Return the [x, y] coordinate for the center point of the cell that contains the specified text.  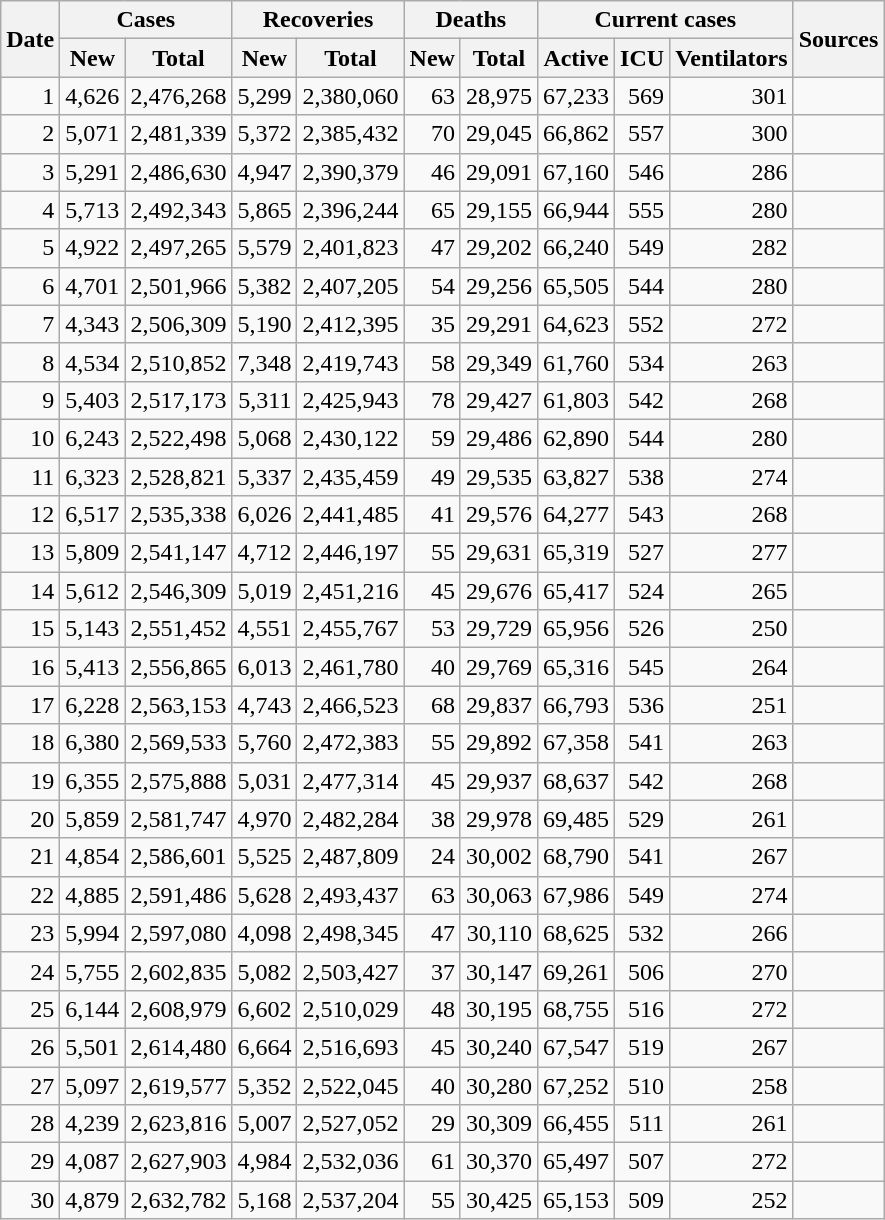
2,497,265 [178, 248]
2,586,601 [178, 857]
5,019 [264, 591]
5,501 [92, 1047]
30,195 [498, 1009]
2 [30, 134]
538 [642, 477]
252 [732, 1200]
526 [642, 629]
6,026 [264, 515]
29,349 [498, 362]
509 [642, 1200]
27 [30, 1085]
53 [432, 629]
66,793 [576, 705]
38 [432, 819]
30,370 [498, 1162]
69,485 [576, 819]
534 [642, 362]
4,701 [92, 286]
64,277 [576, 515]
Date [30, 39]
67,233 [576, 96]
5,525 [264, 857]
5,082 [264, 971]
ICU [642, 58]
11 [30, 477]
29,631 [498, 553]
29,769 [498, 667]
13 [30, 553]
2,481,339 [178, 134]
68,790 [576, 857]
25 [30, 1009]
46 [432, 172]
2,546,309 [178, 591]
49 [432, 477]
21 [30, 857]
29,676 [498, 591]
29,091 [498, 172]
524 [642, 591]
301 [732, 96]
510 [642, 1085]
65,319 [576, 553]
29,978 [498, 819]
4,343 [92, 324]
4,551 [264, 629]
5,291 [92, 172]
2,380,060 [350, 96]
545 [642, 667]
4,854 [92, 857]
9 [30, 400]
30,280 [498, 1085]
2,510,852 [178, 362]
2,623,816 [178, 1124]
29,576 [498, 515]
65,153 [576, 1200]
23 [30, 933]
2,385,432 [350, 134]
41 [432, 515]
67,358 [576, 743]
29,256 [498, 286]
28 [30, 1124]
65,505 [576, 286]
12 [30, 515]
30,240 [498, 1047]
Recoveries [318, 20]
2,412,395 [350, 324]
5 [30, 248]
6,323 [92, 477]
4,743 [264, 705]
30 [30, 1200]
5,755 [92, 971]
6,380 [92, 743]
68,755 [576, 1009]
2,396,244 [350, 210]
2,455,767 [350, 629]
569 [642, 96]
5,337 [264, 477]
5,299 [264, 96]
2,441,485 [350, 515]
2,575,888 [178, 781]
29,535 [498, 477]
6,144 [92, 1009]
Active [576, 58]
65,956 [576, 629]
2,482,284 [350, 819]
2,563,153 [178, 705]
251 [732, 705]
65,316 [576, 667]
4,712 [264, 553]
6,228 [92, 705]
4,947 [264, 172]
6,355 [92, 781]
2,510,029 [350, 1009]
536 [642, 705]
2,466,523 [350, 705]
66,240 [576, 248]
2,614,480 [178, 1047]
8 [30, 362]
532 [642, 933]
4,534 [92, 362]
2,528,821 [178, 477]
2,493,437 [350, 895]
4 [30, 210]
2,430,122 [350, 438]
250 [732, 629]
282 [732, 248]
5,168 [264, 1200]
2,597,080 [178, 933]
70 [432, 134]
30,309 [498, 1124]
29,837 [498, 705]
66,862 [576, 134]
2,527,052 [350, 1124]
66,944 [576, 210]
2,492,343 [178, 210]
19 [30, 781]
5,372 [264, 134]
58 [432, 362]
30,147 [498, 971]
2,535,338 [178, 515]
2,608,979 [178, 1009]
5,382 [264, 286]
557 [642, 134]
5,760 [264, 743]
29,937 [498, 781]
15 [30, 629]
29,155 [498, 210]
5,190 [264, 324]
2,517,173 [178, 400]
270 [732, 971]
30,002 [498, 857]
2,503,427 [350, 971]
506 [642, 971]
29,892 [498, 743]
Current cases [665, 20]
6 [30, 286]
2,602,835 [178, 971]
2,522,498 [178, 438]
5,713 [92, 210]
35 [432, 324]
78 [432, 400]
2,472,383 [350, 743]
507 [642, 1162]
4,098 [264, 933]
5,413 [92, 667]
6,243 [92, 438]
30,110 [498, 933]
5,865 [264, 210]
2,501,966 [178, 286]
516 [642, 1009]
29,729 [498, 629]
5,143 [92, 629]
68,637 [576, 781]
5,068 [264, 438]
2,477,314 [350, 781]
59 [432, 438]
Ventilators [732, 58]
22 [30, 895]
277 [732, 553]
2,407,205 [350, 286]
4,087 [92, 1162]
4,879 [92, 1200]
2,532,036 [350, 1162]
64,623 [576, 324]
5,859 [92, 819]
29,291 [498, 324]
2,498,345 [350, 933]
5,579 [264, 248]
4,984 [264, 1162]
2,591,486 [178, 895]
6,602 [264, 1009]
67,252 [576, 1085]
2,581,747 [178, 819]
62,890 [576, 438]
5,311 [264, 400]
16 [30, 667]
5,628 [264, 895]
65,417 [576, 591]
30,425 [498, 1200]
2,461,780 [350, 667]
5,352 [264, 1085]
29,486 [498, 438]
63,827 [576, 477]
527 [642, 553]
48 [432, 1009]
61 [432, 1162]
4,885 [92, 895]
5,994 [92, 933]
67,160 [576, 172]
66,455 [576, 1124]
2,401,823 [350, 248]
Deaths [470, 20]
4,239 [92, 1124]
2,537,204 [350, 1200]
7 [30, 324]
18 [30, 743]
2,487,809 [350, 857]
552 [642, 324]
26 [30, 1047]
529 [642, 819]
265 [732, 591]
69,261 [576, 971]
6,013 [264, 667]
2,541,147 [178, 553]
3 [30, 172]
266 [732, 933]
2,419,743 [350, 362]
67,986 [576, 895]
511 [642, 1124]
5,071 [92, 134]
2,506,309 [178, 324]
5,809 [92, 553]
2,446,197 [350, 553]
68 [432, 705]
6,664 [264, 1047]
5,403 [92, 400]
2,569,533 [178, 743]
2,516,693 [350, 1047]
2,451,216 [350, 591]
2,627,903 [178, 1162]
2,619,577 [178, 1085]
546 [642, 172]
2,551,452 [178, 629]
Cases [146, 20]
2,425,943 [350, 400]
2,476,268 [178, 96]
29,427 [498, 400]
29,202 [498, 248]
20 [30, 819]
2,486,630 [178, 172]
2,556,865 [178, 667]
5,031 [264, 781]
29,045 [498, 134]
543 [642, 515]
54 [432, 286]
30,063 [498, 895]
17 [30, 705]
5,612 [92, 591]
65,497 [576, 1162]
2,522,045 [350, 1085]
28,975 [498, 96]
258 [732, 1085]
68,625 [576, 933]
286 [732, 172]
300 [732, 134]
67,547 [576, 1047]
5,097 [92, 1085]
2,435,459 [350, 477]
61,760 [576, 362]
65 [432, 210]
37 [432, 971]
Sources [838, 39]
519 [642, 1047]
4,626 [92, 96]
4,922 [92, 248]
7,348 [264, 362]
5,007 [264, 1124]
555 [642, 210]
264 [732, 667]
2,390,379 [350, 172]
6,517 [92, 515]
1 [30, 96]
4,970 [264, 819]
14 [30, 591]
61,803 [576, 400]
2,632,782 [178, 1200]
10 [30, 438]
